Identify which cell holds the provided text, then report its [X, Y] central coordinate. 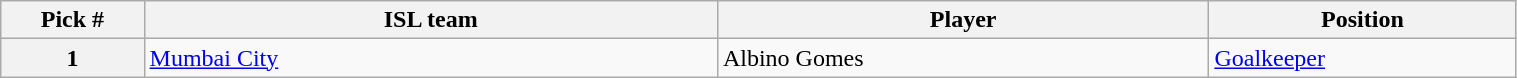
Position [1362, 20]
Goalkeeper [1362, 58]
Mumbai City [430, 58]
Player [962, 20]
Pick # [72, 20]
ISL team [430, 20]
1 [72, 58]
Albino Gomes [962, 58]
